Capture the cell that displays the provided text and extract its [x, y] central coordinate. 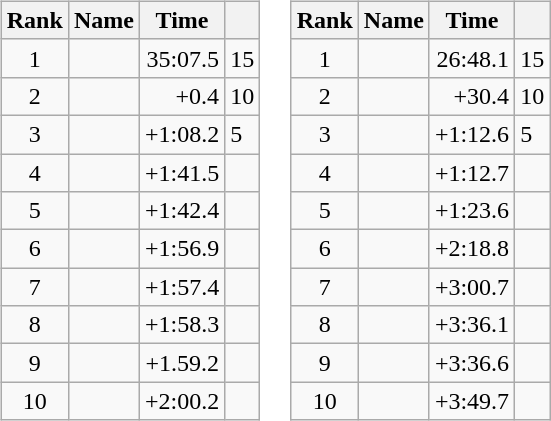
35:07.5 [182, 58]
+1:42.4 [182, 211]
+1:23.6 [472, 211]
26:48.1 [472, 58]
+3:36.6 [472, 363]
+0.4 [182, 96]
+1:12.6 [472, 134]
+2:00.2 [182, 401]
+3:00.7 [472, 287]
+1:58.3 [182, 325]
+1:56.9 [182, 249]
+1:57.4 [182, 287]
+3:36.1 [472, 325]
+1.59.2 [182, 363]
+3:49.7 [472, 401]
+1:12.7 [472, 173]
+1:41.5 [182, 173]
+30.4 [472, 96]
+2:18.8 [472, 249]
+1:08.2 [182, 134]
